Detect which cell encompasses the target text, then output its (X, Y) center coordinate. 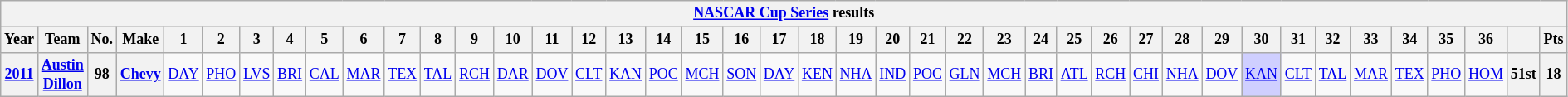
32 (1332, 40)
8 (437, 40)
3 (257, 40)
25 (1074, 40)
26 (1111, 40)
9 (475, 40)
DAR (513, 75)
Austin Dillon (62, 75)
21 (928, 40)
12 (589, 40)
35 (1446, 40)
36 (1486, 40)
Make (140, 40)
6 (364, 40)
CHI (1146, 75)
HOM (1486, 75)
Year (20, 40)
34 (1409, 40)
30 (1262, 40)
IND (893, 75)
1 (183, 40)
LVS (257, 75)
5 (324, 40)
KEN (818, 75)
10 (513, 40)
CAL (324, 75)
No. (101, 40)
Chevy (140, 75)
2 (221, 40)
2011 (20, 75)
33 (1371, 40)
24 (1041, 40)
28 (1182, 40)
NASCAR Cup Series results (784, 13)
29 (1222, 40)
14 (663, 40)
7 (403, 40)
22 (965, 40)
16 (742, 40)
Team (62, 40)
19 (856, 40)
Pts (1554, 40)
13 (626, 40)
ATL (1074, 75)
15 (702, 40)
20 (893, 40)
11 (552, 40)
98 (101, 75)
51st (1523, 75)
17 (779, 40)
31 (1298, 40)
SON (742, 75)
27 (1146, 40)
4 (291, 40)
GLN (965, 75)
23 (1004, 40)
